Capture the cell that displays the provided text and extract its (x, y) central coordinate. 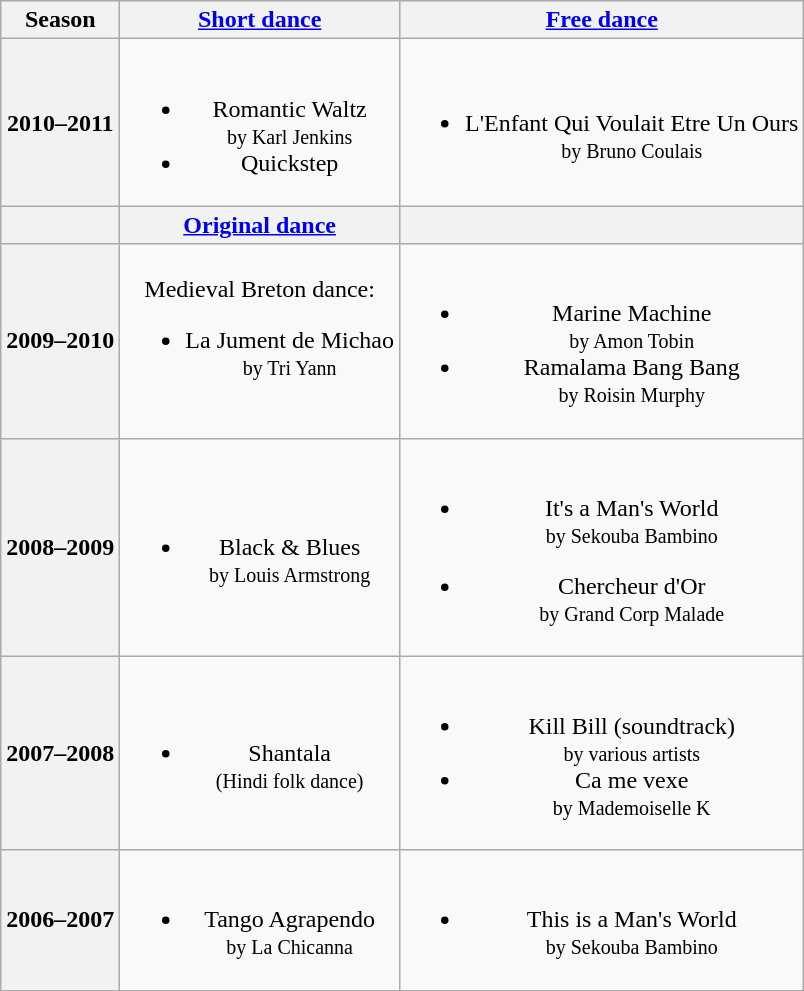
2010–2011 (60, 122)
2008–2009 (60, 547)
Romantic Waltz by Karl Jenkins Quickstep (260, 122)
Black & Blues by Louis Armstrong (260, 547)
Shantala (Hindi folk dance) (260, 753)
It's a Man's World by Sekouba Bambino Chercheur d'Or by Grand Corp Malade (601, 547)
Short dance (260, 20)
2009–2010 (60, 341)
L'Enfant Qui Voulait Etre Un Ours by Bruno Coulais (601, 122)
Tango Agrapendo by La Chicanna (260, 920)
Kill Bill (soundtrack) by various artists Ca me vexe by Mademoiselle K (601, 753)
This is a Man's World by Sekouba Bambino (601, 920)
Season (60, 20)
Original dance (260, 225)
2007–2008 (60, 753)
Marine Machine by Amon Tobin Ramalama Bang Bang by Roisin Murphy (601, 341)
Free dance (601, 20)
2006–2007 (60, 920)
Medieval Breton dance:La Jument de Michao by Tri Yann (260, 341)
